Search for the cell housing the specified text and yield its [X, Y] center coordinate. 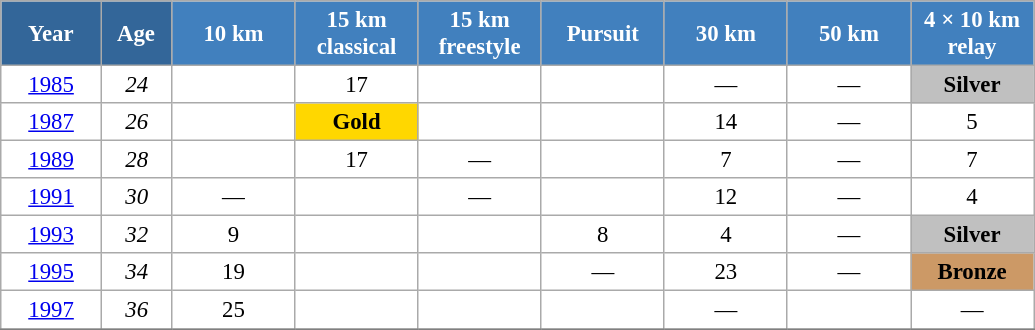
Year [52, 34]
9 [234, 235]
32 [136, 235]
Pursuit [602, 34]
Gold [356, 122]
30 km [726, 34]
24 [136, 85]
15 km classical [356, 34]
14 [726, 122]
34 [136, 273]
8 [602, 235]
4 × 10 km relay [972, 34]
26 [136, 122]
1985 [52, 85]
1989 [52, 160]
5 [972, 122]
1993 [52, 235]
36 [136, 310]
1987 [52, 122]
1997 [52, 310]
25 [234, 310]
50 km [848, 34]
10 km [234, 34]
12 [726, 197]
30 [136, 197]
19 [234, 273]
1995 [52, 273]
Bronze [972, 273]
15 km freestyle [480, 34]
23 [726, 273]
1991 [52, 197]
28 [136, 160]
Age [136, 34]
